Pinpoint the cell where the given text exists, returning its (X, Y) midpoint coordinate. 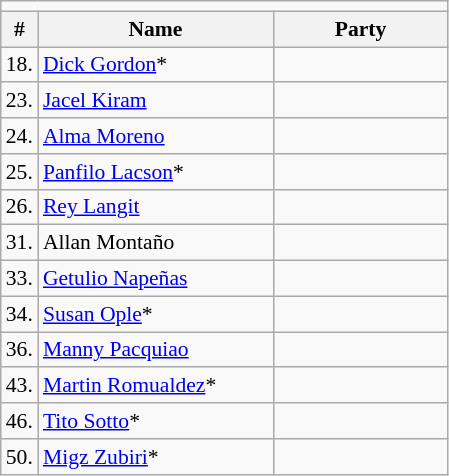
Martin Romualdez* (156, 386)
Name (156, 29)
Tito Sotto* (156, 421)
Alma Moreno (156, 136)
# (20, 29)
46. (20, 421)
Party (360, 29)
18. (20, 65)
Rey Langit (156, 207)
24. (20, 136)
31. (20, 243)
50. (20, 457)
36. (20, 350)
33. (20, 279)
Manny Pacquiao (156, 350)
Dick Gordon* (156, 65)
Susan Ople* (156, 314)
Jacel Kiram (156, 101)
26. (20, 207)
Allan Montaño (156, 243)
Getulio Napeñas (156, 279)
Migz Zubiri* (156, 457)
Panfilo Lacson* (156, 172)
43. (20, 386)
25. (20, 172)
23. (20, 101)
34. (20, 314)
